From the cell containing the given text, extract its center point as [x, y] coordinate. 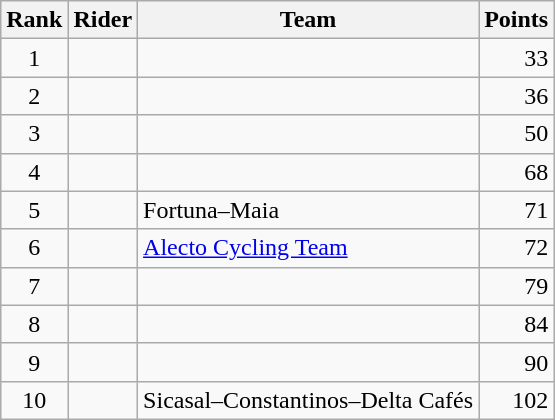
33 [516, 58]
1 [34, 58]
5 [34, 210]
4 [34, 172]
10 [34, 400]
Rider [103, 20]
36 [516, 96]
50 [516, 134]
6 [34, 248]
Points [516, 20]
9 [34, 362]
8 [34, 324]
Alecto Cycling Team [308, 248]
Team [308, 20]
102 [516, 400]
Sicasal–Constantinos–Delta Cafés [308, 400]
71 [516, 210]
3 [34, 134]
84 [516, 324]
90 [516, 362]
79 [516, 286]
72 [516, 248]
7 [34, 286]
Fortuna–Maia [308, 210]
68 [516, 172]
Rank [34, 20]
2 [34, 96]
